Pinpoint the cell where the given text exists, returning its (X, Y) midpoint coordinate. 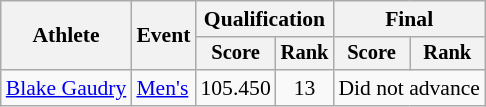
Blake Gaudry (66, 88)
Event (163, 36)
Athlete (66, 36)
Final (409, 19)
13 (305, 88)
Men's (163, 88)
105.450 (235, 88)
Qualification (264, 19)
Did not advance (409, 88)
